Determine the [x, y] coordinate at the center of the cell enclosing the given text.  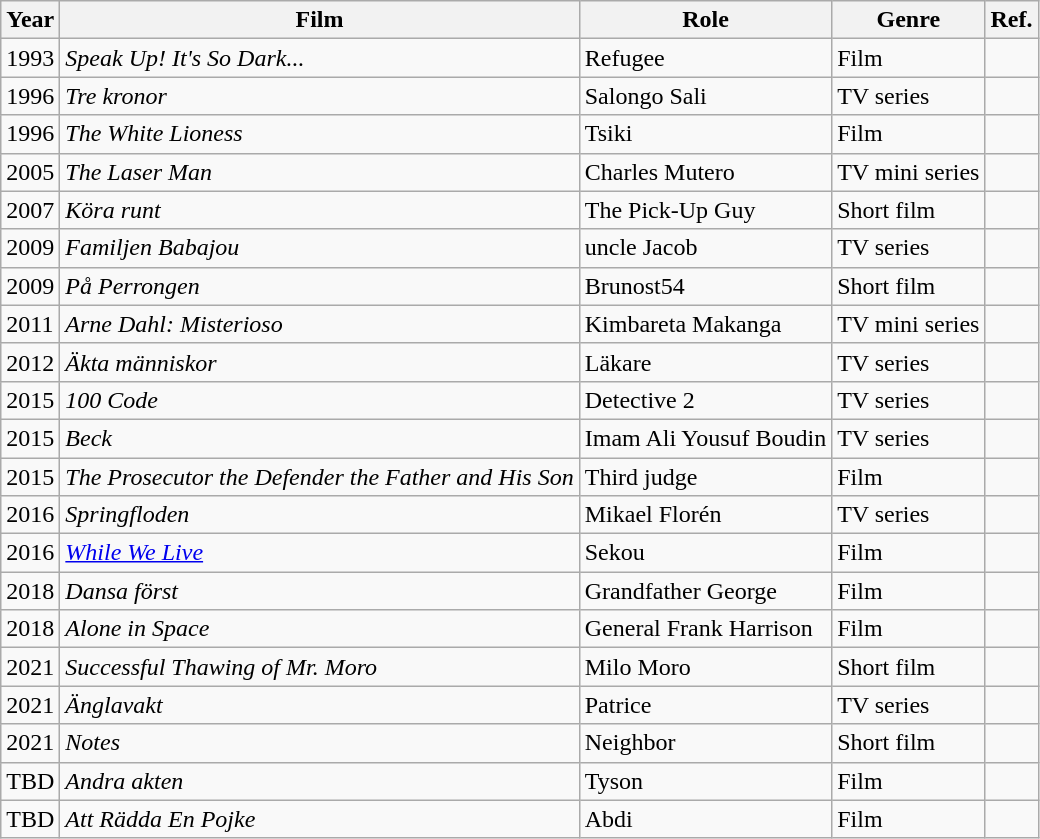
The White Lioness [320, 134]
Arne Dahl: Misterioso [320, 324]
Role [705, 20]
Andra akten [320, 781]
Abdi [705, 819]
Grandfather George [705, 591]
2005 [30, 172]
Dansa först [320, 591]
2007 [30, 210]
Imam Ali Yousuf Boudin [705, 438]
Detective 2 [705, 400]
Alone in Space [320, 629]
The Prosecutor the Defender the Father and His Son [320, 477]
Notes [320, 743]
Patrice [705, 705]
Änglavakt [320, 705]
Tre kronor [320, 96]
Genre [908, 20]
Charles Mutero [705, 172]
2012 [30, 362]
Milo Moro [705, 667]
Sekou [705, 553]
Tyson [705, 781]
2011 [30, 324]
Third judge [705, 477]
På Perrongen [320, 286]
Year [30, 20]
Familjen Babajou [320, 248]
Ref. [1012, 20]
Beck [320, 438]
Brunost54 [705, 286]
uncle Jacob [705, 248]
While We Live [320, 553]
The Pick-Up Guy [705, 210]
Tsiki [705, 134]
Att Rädda En Pojke [320, 819]
Äkta människor [320, 362]
1993 [30, 58]
Kimbareta Makanga [705, 324]
Mikael Florén [705, 515]
Successful Thawing of Mr. Moro [320, 667]
Neighbor [705, 743]
Springfloden [320, 515]
Köra runt [320, 210]
Speak Up! It's So Dark... [320, 58]
Salongo Sali [705, 96]
General Frank Harrison [705, 629]
Läkare [705, 362]
The Laser Man [320, 172]
100 Code [320, 400]
Refugee [705, 58]
